Scan for the cell matching the given text and deliver its [X, Y] coordinate at center. 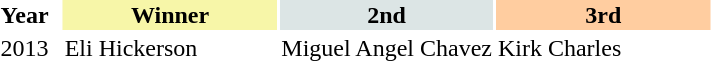
2nd [387, 15]
3rd [603, 15]
Winner [170, 15]
